Identify which cell holds the provided text, then report its [x, y] central coordinate. 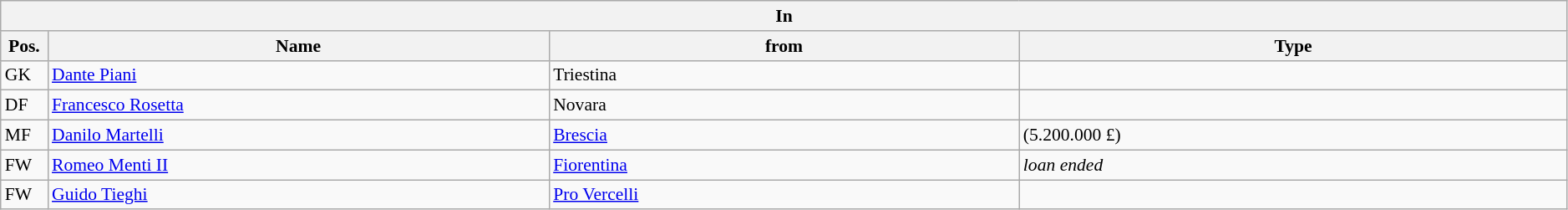
Pro Vercelli [784, 195]
Fiorentina [784, 165]
In [784, 16]
loan ended [1293, 165]
Danilo Martelli [298, 136]
(5.200.000 £) [1293, 136]
Romeo Menti II [298, 165]
Dante Piani [298, 75]
from [784, 46]
Triestina [784, 75]
Type [1293, 46]
Pos. [24, 46]
Brescia [784, 136]
Novara [784, 105]
Francesco Rosetta [298, 105]
GK [24, 75]
MF [24, 136]
DF [24, 105]
Guido Tieghi [298, 195]
Name [298, 46]
